Identify which cell holds the provided text, then report its (X, Y) central coordinate. 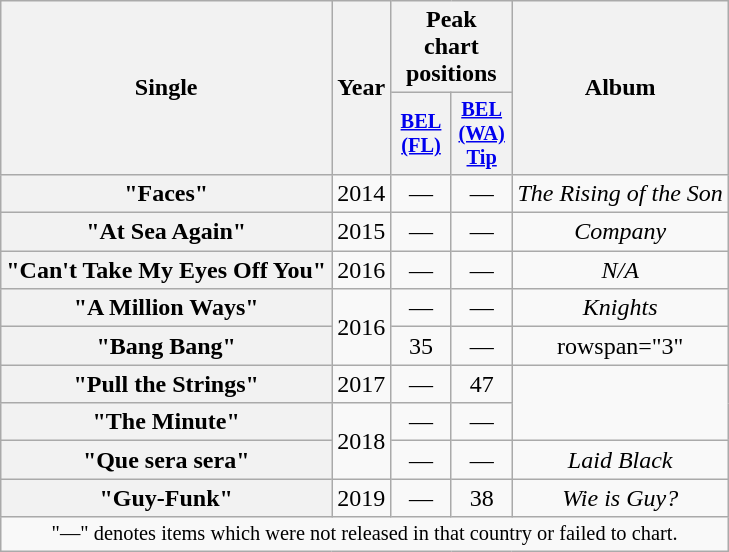
Album (620, 88)
"Can't Take My Eyes Off You" (166, 270)
2015 (362, 232)
2019 (362, 498)
"At Sea Again" (166, 232)
Year (362, 88)
BEL(WA)Tip (482, 134)
38 (482, 498)
"Que sera sera" (166, 460)
Knights (620, 308)
"A Million Ways" (166, 308)
"—" denotes items which were not released in that country or failed to chart. (365, 534)
"Faces" (166, 193)
35 (422, 346)
2014 (362, 193)
"Guy-Funk" (166, 498)
"The Minute" (166, 422)
47 (482, 384)
BEL(FL) (422, 134)
2017 (362, 384)
Wie is Guy? (620, 498)
2018 (362, 441)
"Bang Bang" (166, 346)
Company (620, 232)
N/A (620, 270)
The Rising of the Son (620, 193)
"Pull the Strings" (166, 384)
Peak chart positions (452, 47)
Single (166, 88)
Laid Black (620, 460)
rowspan="3" (620, 346)
